Identify which cell holds the provided text, then report its [X, Y] central coordinate. 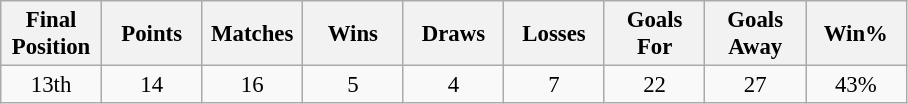
4 [454, 85]
Win% [856, 34]
Goals For [654, 34]
Points [152, 34]
14 [152, 85]
Goals Away [756, 34]
27 [756, 85]
16 [252, 85]
5 [354, 85]
Losses [554, 34]
Wins [354, 34]
22 [654, 85]
13th [52, 85]
43% [856, 85]
Draws [454, 34]
7 [554, 85]
Final Position [52, 34]
Matches [252, 34]
